Output the [X, Y] coordinate of the center of the cell containing the given text.  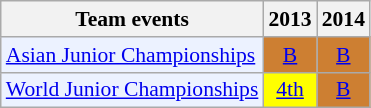
World Junior Championships [132, 90]
2013 [290, 19]
Asian Junior Championships [132, 55]
2014 [344, 19]
4th [290, 90]
Team events [132, 19]
